Return (X, Y) of the center of cell containing provided text 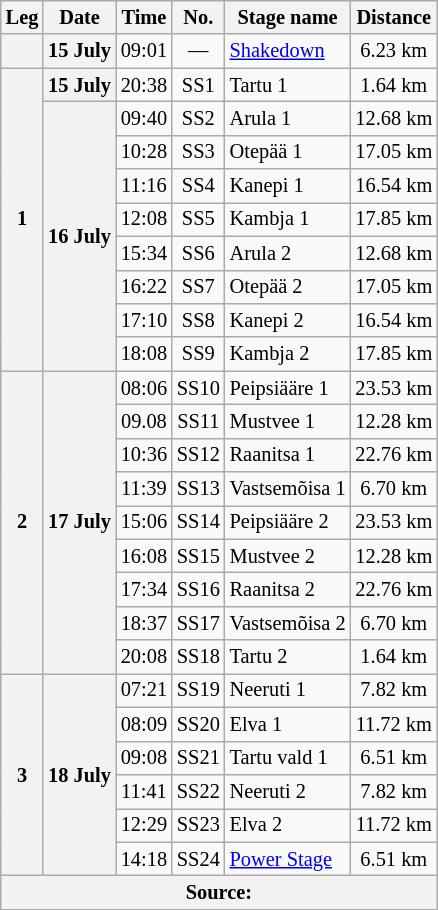
18:08 (144, 354)
SS21 (198, 758)
15:34 (144, 253)
09.08 (144, 421)
SS23 (198, 825)
SS15 (198, 556)
11:16 (144, 186)
Time (144, 17)
Vastsemõisa 2 (288, 623)
17:34 (144, 589)
Kambja 1 (288, 219)
Kanepi 2 (288, 320)
14:18 (144, 859)
Leg (22, 17)
Mustvee 2 (288, 556)
Power Stage (288, 859)
SS10 (198, 388)
SS12 (198, 455)
07:21 (144, 690)
Tartu 2 (288, 657)
18:37 (144, 623)
SS8 (198, 320)
Vastsemõisa 1 (288, 489)
10:28 (144, 152)
11:39 (144, 489)
Peipsiääre 2 (288, 522)
20:38 (144, 85)
6.23 km (394, 51)
Peipsiääre 1 (288, 388)
SS20 (198, 724)
Raanitsa 2 (288, 589)
SS7 (198, 287)
12:08 (144, 219)
No. (198, 17)
SS13 (198, 489)
Tartu 1 (288, 85)
09:40 (144, 118)
SS5 (198, 219)
Mustvee 1 (288, 421)
Raanitsa 1 (288, 455)
Kambja 2 (288, 354)
SS3 (198, 152)
SS22 (198, 791)
Arula 2 (288, 253)
SS24 (198, 859)
Otepää 1 (288, 152)
17:10 (144, 320)
SS11 (198, 421)
Tartu vald 1 (288, 758)
2 (22, 522)
Arula 1 (288, 118)
SS17 (198, 623)
3 (22, 774)
SS2 (198, 118)
09:01 (144, 51)
18 July (80, 774)
Neeruti 1 (288, 690)
Kanepi 1 (288, 186)
— (198, 51)
Neeruti 2 (288, 791)
11:41 (144, 791)
Stage name (288, 17)
16:22 (144, 287)
Date (80, 17)
SS16 (198, 589)
16:08 (144, 556)
SS19 (198, 690)
SS14 (198, 522)
17 July (80, 522)
15:06 (144, 522)
Elva 2 (288, 825)
12:29 (144, 825)
Otepää 2 (288, 287)
SS1 (198, 85)
1 (22, 220)
10:36 (144, 455)
SS9 (198, 354)
Shakedown (288, 51)
09:08 (144, 758)
20:08 (144, 657)
Elva 1 (288, 724)
Distance (394, 17)
SS4 (198, 186)
SS18 (198, 657)
08:09 (144, 724)
08:06 (144, 388)
16 July (80, 236)
SS6 (198, 253)
Source: (219, 892)
